Scan for the cell matching the given text and deliver its (x, y) coordinate at center. 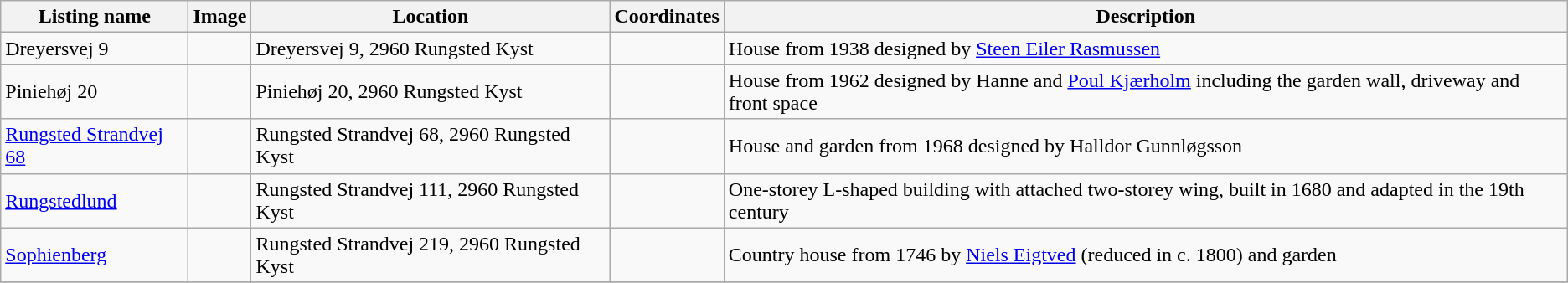
Rungsted Strandvej 68 (95, 146)
House from 1938 designed by Steen Eiler Rasmussen (1146, 49)
Location (431, 17)
Listing name (95, 17)
Piniehøj 20, 2960 Rungsted Kyst (431, 92)
Piniehøj 20 (95, 92)
Rungsted Strandvej 111, 2960 Rungsted Kyst (431, 201)
Description (1146, 17)
Coordinates (667, 17)
Image (219, 17)
Rungsted Strandvej 68, 2960 Rungsted Kyst (431, 146)
Dreyersvej 9 (95, 49)
Rungstedlund (95, 201)
Country house from 1746 by Niels Eigtved (reduced in c. 1800) and garden (1146, 255)
One-storey L-shaped building with attached two-storey wing, built in 1680 and adapted in the 19th century (1146, 201)
House from 1962 designed by Hanne and Poul Kjærholm including the garden wall, driveway and front space (1146, 92)
Rungsted Strandvej 219, 2960 Rungsted Kyst (431, 255)
Sophienberg (95, 255)
House and garden from 1968 designed by Halldor Gunnløgsson (1146, 146)
Dreyersvej 9, 2960 Rungsted Kyst (431, 49)
